Detect which cell encompasses the target text, then output its [X, Y] center coordinate. 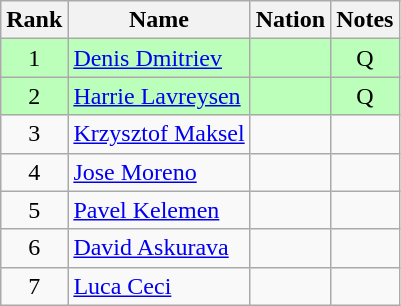
Jose Moreno [159, 172]
3 [34, 134]
2 [34, 96]
Denis Dmitriev [159, 58]
Notes [365, 20]
5 [34, 210]
Harrie Lavreysen [159, 96]
Krzysztof Maksel [159, 134]
Nation [290, 20]
6 [34, 248]
1 [34, 58]
Rank [34, 20]
Pavel Kelemen [159, 210]
7 [34, 286]
David Askurava [159, 248]
Name [159, 20]
4 [34, 172]
Luca Ceci [159, 286]
